Return the (x, y) coordinate for the center point of the cell that contains the specified text.  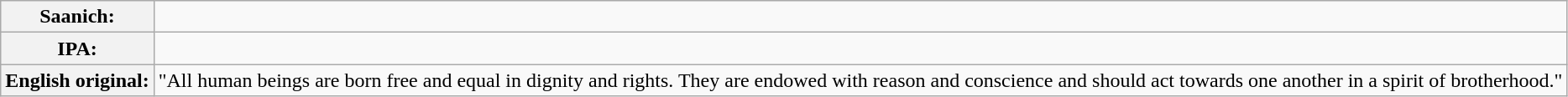
English original: (77, 80)
Saanich: (77, 17)
IPA: (77, 48)
